Output the [X, Y] coordinate of the center of the cell containing the given text.  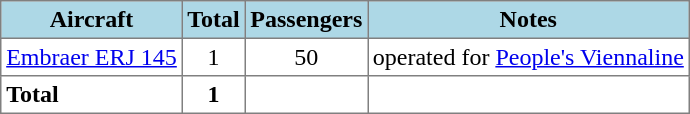
50 [306, 57]
Aircraft [92, 20]
Notes [529, 20]
Embraer ERJ 145 [92, 57]
Passengers [306, 20]
operated for People's Viennaline [529, 57]
